Find where the given text appears and provide that cell's center as (x, y) coordinate. 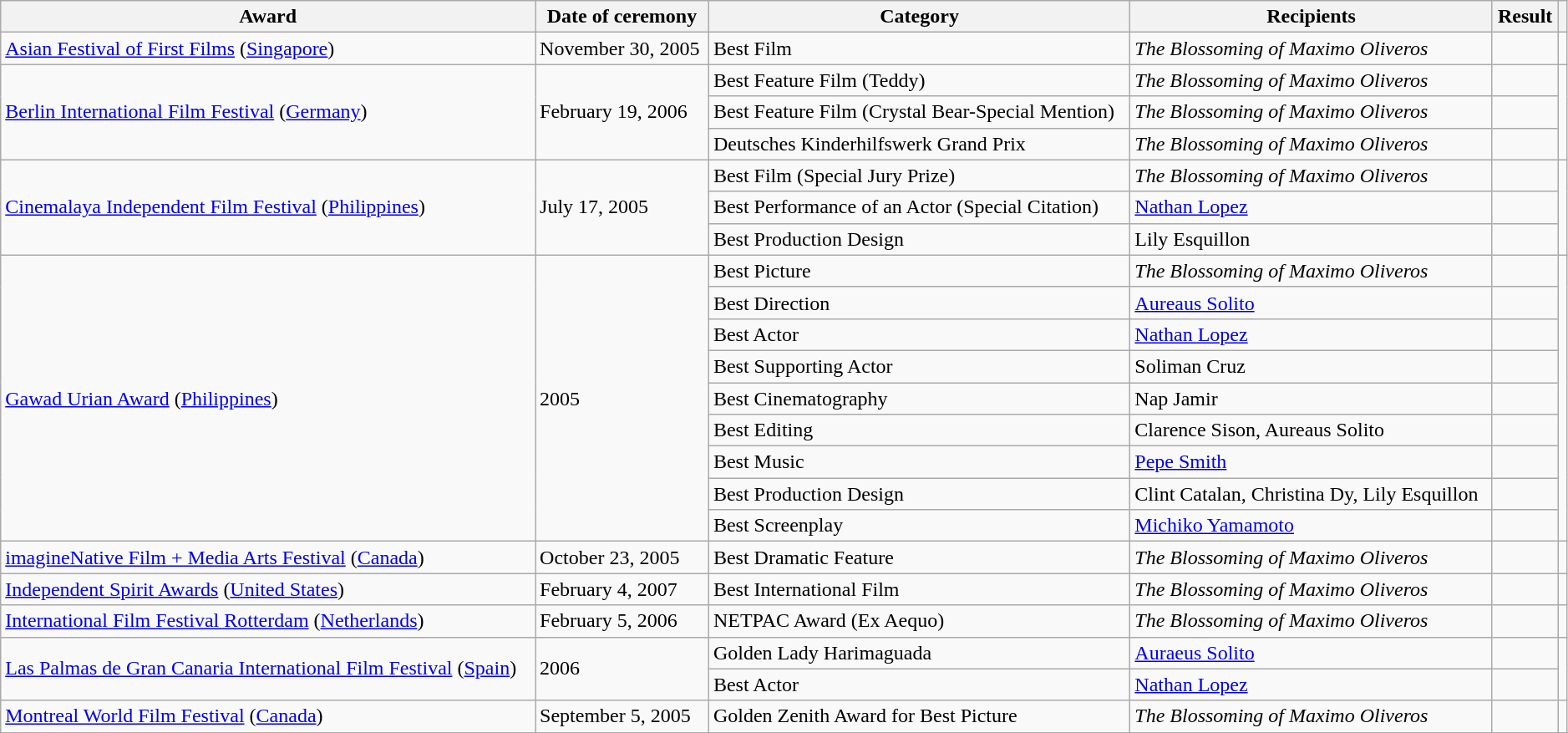
Montreal World Film Festival (Canada) (268, 716)
Best Supporting Actor (919, 366)
Golden Lady Harimaguada (919, 653)
Best Feature Film (Crystal Bear-Special Mention) (919, 112)
2005 (622, 398)
Asian Festival of First Films (Singapore) (268, 48)
Best Film (Special Jury Prize) (919, 176)
Clarence Sison, Aureaus Solito (1312, 430)
Auraeus Solito (1312, 653)
Gawad Urian Award (Philippines) (268, 398)
Michiko Yamamoto (1312, 526)
Best Direction (919, 303)
Best Music (919, 462)
Independent Spirit Awards (United States) (268, 589)
Result (1525, 17)
September 5, 2005 (622, 716)
Date of ceremony (622, 17)
Aureaus Solito (1312, 303)
International Film Festival Rotterdam (Netherlands) (268, 621)
Golden Zenith Award for Best Picture (919, 716)
Recipients (1312, 17)
Pepe Smith (1312, 462)
July 17, 2005 (622, 207)
February 4, 2007 (622, 589)
October 23, 2005 (622, 557)
February 19, 2006 (622, 112)
Cinemalaya Independent Film Festival (Philippines) (268, 207)
Best Screenplay (919, 526)
NETPAC Award (Ex Aequo) (919, 621)
Award (268, 17)
Category (919, 17)
November 30, 2005 (622, 48)
imagineNative Film + Media Arts Festival (Canada) (268, 557)
Nap Jamir (1312, 399)
February 5, 2006 (622, 621)
Best Feature Film (Teddy) (919, 80)
Best Editing (919, 430)
Best International Film (919, 589)
Deutsches Kinderhilfswerk Grand Prix (919, 144)
Las Palmas de Gran Canaria International Film Festival (Spain) (268, 669)
Best Picture (919, 271)
Best Cinematography (919, 399)
Best Film (919, 48)
Best Performance of an Actor (Special Citation) (919, 207)
Berlin International Film Festival (Germany) (268, 112)
Soliman Cruz (1312, 366)
Clint Catalan, Christina Dy, Lily Esquillon (1312, 494)
2006 (622, 669)
Lily Esquillon (1312, 239)
Best Dramatic Feature (919, 557)
